Identify which cell holds the provided text, then report its [X, Y] central coordinate. 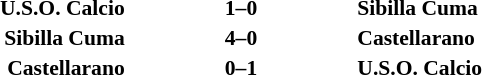
4–0 [242, 38]
